Scan for the cell matching the given text and deliver its (x, y) coordinate at center. 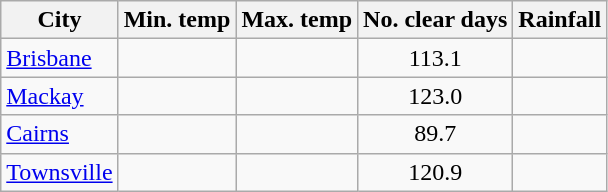
123.0 (436, 96)
Townsville (60, 172)
Cairns (60, 134)
89.7 (436, 134)
No. clear days (436, 20)
Rainfall (560, 20)
Mackay (60, 96)
120.9 (436, 172)
113.1 (436, 58)
City (60, 20)
Max. temp (297, 20)
Min. temp (177, 20)
Brisbane (60, 58)
